Scan for the cell matching the given text and deliver its (X, Y) coordinate at center. 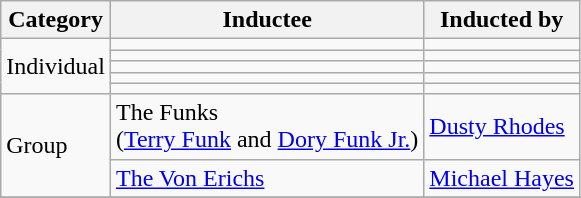
Inducted by (502, 20)
Group (56, 146)
Dusty Rhodes (502, 126)
The Von Erichs (266, 178)
Inductee (266, 20)
Individual (56, 66)
Category (56, 20)
Michael Hayes (502, 178)
The Funks(Terry Funk and Dory Funk Jr.) (266, 126)
